Determine the (x, y) coordinate at the center of the cell enclosing the given text.  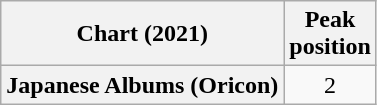
2 (330, 85)
Peakposition (330, 34)
Japanese Albums (Oricon) (142, 85)
Chart (2021) (142, 34)
